Extract the [X, Y] coordinate from the center of the cell holding the provided text.  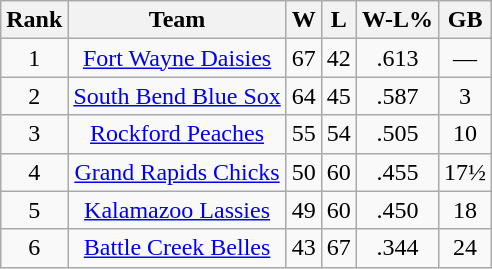
.450 [397, 210]
18 [466, 210]
.344 [397, 248]
Kalamazoo Lassies [177, 210]
W-L% [397, 20]
.455 [397, 172]
Fort Wayne Daisies [177, 58]
10 [466, 134]
43 [304, 248]
South Bend Blue Sox [177, 96]
64 [304, 96]
Rank [34, 20]
1 [34, 58]
— [466, 58]
Team [177, 20]
50 [304, 172]
5 [34, 210]
GB [466, 20]
49 [304, 210]
L [338, 20]
2 [34, 96]
.505 [397, 134]
Grand Rapids Chicks [177, 172]
Battle Creek Belles [177, 248]
55 [304, 134]
.587 [397, 96]
54 [338, 134]
45 [338, 96]
6 [34, 248]
Rockford Peaches [177, 134]
42 [338, 58]
.613 [397, 58]
17½ [466, 172]
24 [466, 248]
4 [34, 172]
W [304, 20]
